Provide the (X, Y) coordinate of the cell's center where the given text is located.  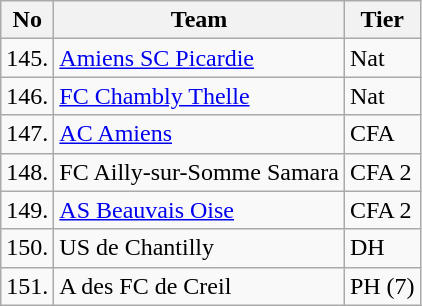
A des FC de Creil (200, 286)
CFA (382, 134)
149. (28, 210)
Tier (382, 20)
US de Chantilly (200, 248)
FC Ailly-sur-Somme Samara (200, 172)
Team (200, 20)
151. (28, 286)
Amiens SC Picardie (200, 58)
AC Amiens (200, 134)
DH (382, 248)
148. (28, 172)
145. (28, 58)
No (28, 20)
PH (7) (382, 286)
AS Beauvais Oise (200, 210)
147. (28, 134)
FC Chambly Thelle (200, 96)
146. (28, 96)
150. (28, 248)
